Scan for the cell matching the given text and deliver its (x, y) coordinate at center. 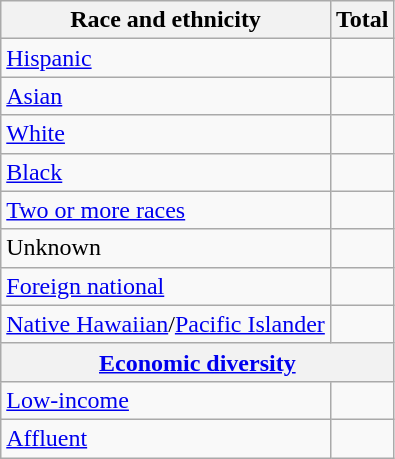
Low-income (166, 400)
Native Hawaiian/Pacific Islander (166, 324)
Affluent (166, 438)
Two or more races (166, 210)
Foreign national (166, 286)
Black (166, 172)
Total (362, 20)
Asian (166, 96)
Hispanic (166, 58)
Economic diversity (198, 362)
Unknown (166, 248)
White (166, 134)
Race and ethnicity (166, 20)
